Determine the (X, Y) coordinate at the center of the cell enclosing the given text.  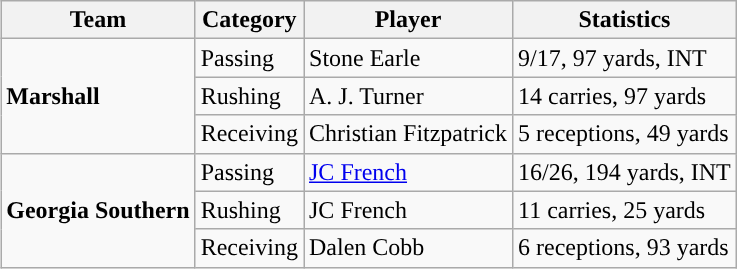
5 receptions, 49 yards (625, 134)
11 carries, 25 yards (625, 210)
Marshall (98, 96)
Category (249, 20)
Team (98, 20)
Statistics (625, 20)
Dalen Cobb (408, 248)
Georgia Southern (98, 210)
A. J. Turner (408, 96)
Stone Earle (408, 58)
16/26, 194 yards, INT (625, 172)
Player (408, 20)
9/17, 97 yards, INT (625, 58)
Christian Fitzpatrick (408, 134)
14 carries, 97 yards (625, 96)
6 receptions, 93 yards (625, 248)
